Capture the cell that displays the provided text and extract its (X, Y) central coordinate. 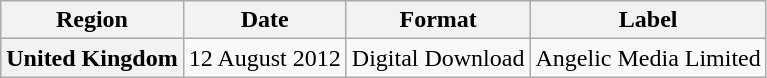
Date (264, 20)
Region (92, 20)
United Kingdom (92, 58)
Digital Download (438, 58)
Label (648, 20)
12 August 2012 (264, 58)
Angelic Media Limited (648, 58)
Format (438, 20)
